From the cell containing the given text, extract its center point as (X, Y) coordinate. 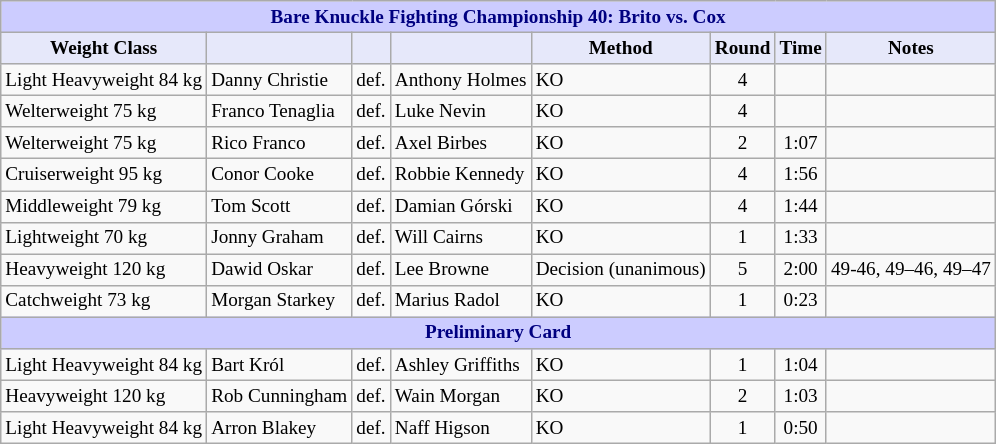
Lightweight 70 kg (104, 238)
Wain Morgan (460, 396)
Jonny Graham (280, 238)
Notes (910, 48)
Conor Cooke (280, 175)
Rob Cunningham (280, 396)
5 (742, 270)
0:50 (800, 428)
Dawid Oskar (280, 270)
Morgan Starkey (280, 301)
Catchweight 73 kg (104, 301)
Bare Knuckle Fighting Championship 40: Brito vs. Cox (498, 17)
Round (742, 48)
Franco Tenaglia (280, 111)
Naff Higson (460, 428)
1:56 (800, 175)
1:33 (800, 238)
Preliminary Card (498, 333)
Middleweight 79 kg (104, 206)
1:03 (800, 396)
Time (800, 48)
0:23 (800, 301)
Ashley Griffiths (460, 365)
Bart Król (280, 365)
Tom Scott (280, 206)
Luke Nevin (460, 111)
Weight Class (104, 48)
Rico Franco (280, 143)
Anthony Holmes (460, 80)
Lee Browne (460, 270)
1:44 (800, 206)
Will Cairns (460, 238)
Method (620, 48)
1:04 (800, 365)
Danny Christie (280, 80)
1:07 (800, 143)
Arron Blakey (280, 428)
Cruiserweight 95 kg (104, 175)
Marius Radol (460, 301)
Robbie Kennedy (460, 175)
49-46, 49–46, 49–47 (910, 270)
Axel Birbes (460, 143)
2:00 (800, 270)
Damian Górski (460, 206)
Decision (unanimous) (620, 270)
